Output the [X, Y] coordinate of the center of the cell containing the given text.  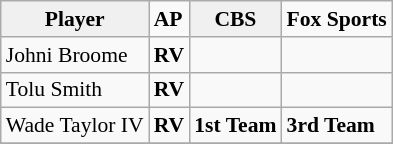
Wade Taylor IV [75, 126]
Johni Broome [75, 55]
1st Team [235, 126]
Tolu Smith [75, 90]
CBS [235, 19]
Fox Sports [337, 19]
AP [170, 19]
3rd Team [337, 126]
Player [75, 19]
